From the cell containing the given text, extract its center point as [X, Y] coordinate. 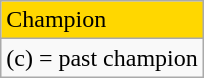
Champion [102, 20]
(c) = past champion [102, 58]
